For the text-containing cell, return its midpoint in (X, Y) coordinate format. 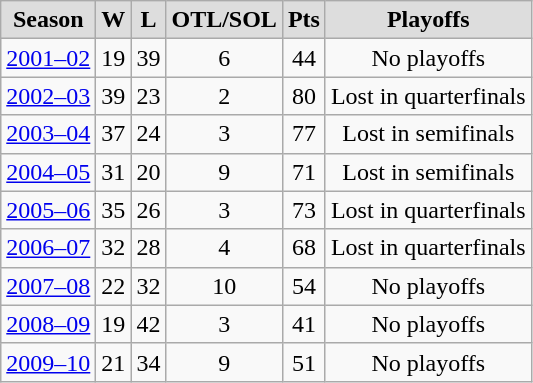
41 (304, 324)
54 (304, 286)
OTL/SOL (224, 20)
71 (304, 172)
44 (304, 58)
22 (114, 286)
10 (224, 286)
2008–09 (48, 324)
2002–03 (48, 96)
51 (304, 362)
77 (304, 134)
42 (148, 324)
2007–08 (48, 286)
2004–05 (48, 172)
W (114, 20)
28 (148, 248)
68 (304, 248)
21 (114, 362)
2006–07 (48, 248)
2001–02 (48, 58)
37 (114, 134)
20 (148, 172)
L (148, 20)
6 (224, 58)
Playoffs (428, 20)
Pts (304, 20)
4 (224, 248)
26 (148, 210)
2 (224, 96)
35 (114, 210)
2009–10 (48, 362)
2005–06 (48, 210)
73 (304, 210)
2003–04 (48, 134)
31 (114, 172)
24 (148, 134)
34 (148, 362)
80 (304, 96)
23 (148, 96)
Season (48, 20)
